For the text-containing cell, return its midpoint in [X, Y] coordinate format. 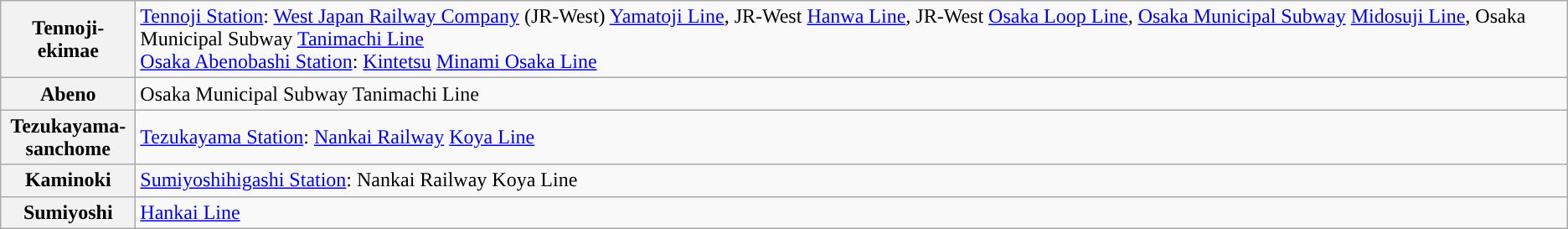
Kaminoki [69, 180]
Osaka Municipal Subway Tanimachi Line [851, 94]
Tezukayama Station: Nankai Railway Koya Line [851, 138]
Sumiyoshihigashi Station: Nankai Railway Koya Line [851, 180]
Hankai Line [851, 212]
Abeno [69, 94]
Tezukayama-sanchome [69, 138]
Tennoji-ekimae [69, 39]
Sumiyoshi [69, 212]
